Find where the given text appears and provide that cell's center as [X, Y] coordinate. 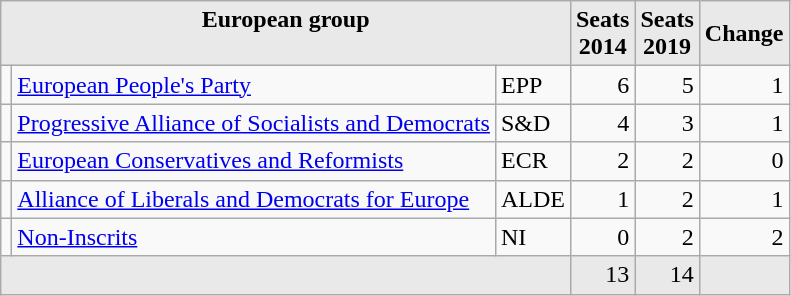
ALDE [532, 199]
14 [667, 275]
EPP [532, 85]
Alliance of Liberals and Democrats for Europe [254, 199]
Progressive Alliance of Socialists and Democrats [254, 123]
European Conservatives and Reformists [254, 161]
6 [602, 85]
ECR [532, 161]
Non-Inscrits [254, 237]
European group [286, 34]
Seats 2014 [602, 34]
4 [602, 123]
Seats 2019 [667, 34]
13 [602, 275]
S&D [532, 123]
NI [532, 237]
Change [744, 34]
European People's Party [254, 85]
5 [667, 85]
3 [667, 123]
